Search for the cell housing the specified text and yield its (X, Y) center coordinate. 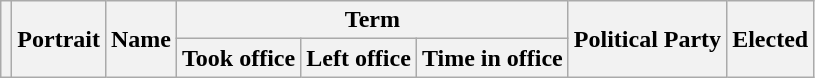
Left office (359, 58)
Time in office (492, 58)
Elected (770, 39)
Portrait (59, 39)
Took office (239, 58)
Political Party (647, 39)
Term (373, 20)
Name (140, 39)
